Output the [x, y] coordinate of the center of the cell containing the given text.  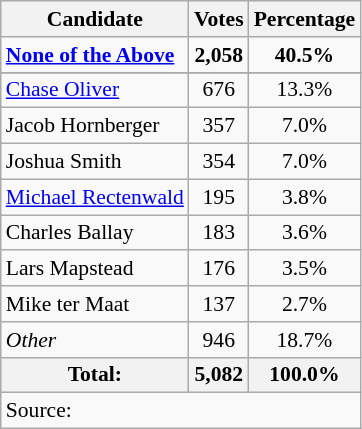
195 [219, 197]
176 [219, 269]
357 [219, 126]
3.8% [305, 197]
3.6% [305, 233]
Joshua Smith [95, 162]
18.7% [305, 340]
137 [219, 304]
100.0% [305, 375]
None of the Above [95, 55]
2.7% [305, 304]
13.3% [305, 90]
Jacob Hornberger [95, 126]
676 [219, 90]
Source: [180, 411]
354 [219, 162]
Percentage [305, 19]
40.5% [305, 55]
5,082 [219, 375]
2,058 [219, 55]
Total: [95, 375]
3.5% [305, 269]
Candidate [95, 19]
Other [95, 340]
Votes [219, 19]
183 [219, 233]
946 [219, 340]
Charles Ballay [95, 233]
Mike ter Maat [95, 304]
Michael Rectenwald [95, 197]
Chase Oliver [95, 90]
Lars Mapstead [95, 269]
